Scan for the cell matching the given text and deliver its [x, y] coordinate at center. 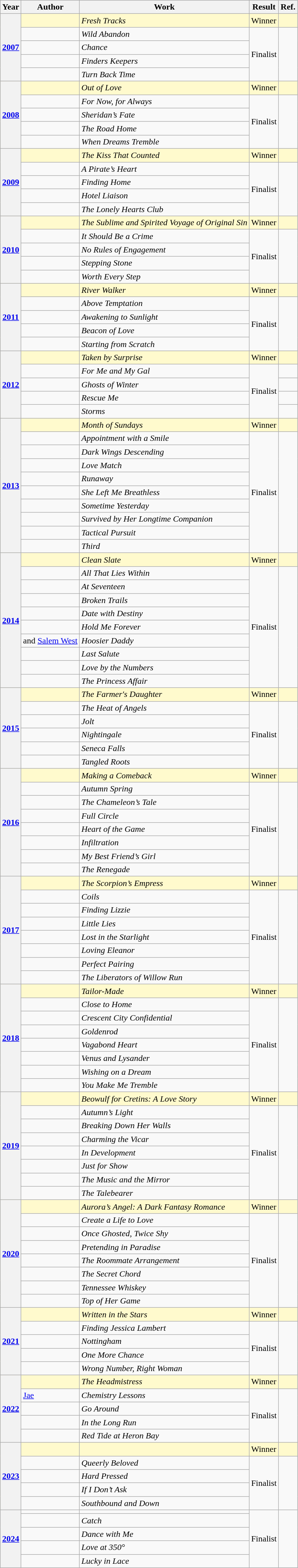
Nightingale [164, 735]
2017 [11, 930]
2015 [11, 728]
2013 [11, 486]
Month of Sundays [164, 425]
For Me and My Gal [164, 371]
A Pirate’s Heart [164, 169]
River Walker [164, 290]
Tangled Roots [164, 762]
Breaking Down Her Walls [164, 1126]
Dark Wings Descending [164, 452]
In the Long Run [164, 1422]
The Talebearer [164, 1193]
Crescent City Confidential [164, 1018]
One More Chance [164, 1355]
2016 [11, 822]
If I Don’t Ask [164, 1490]
Third [164, 546]
Just for Show [164, 1166]
Beowulf for Cretins: A Love Story [164, 1099]
2010 [11, 250]
Sometime Yesterday [164, 506]
The Roommate Arrangement [164, 1261]
Autumn’s Light [164, 1112]
Top of Her Game [164, 1301]
Ghosts of Winter [164, 384]
The Liberators of Willow Run [164, 977]
In Development [164, 1153]
Finding Home [164, 182]
Awakening to Sunlight [164, 317]
Close to Home [164, 1004]
Worth Every Step [164, 277]
Wrong Number, Right Woman [164, 1368]
Fresh Tracks [164, 21]
Storms [164, 411]
2018 [11, 1038]
Work [164, 7]
The Princess Affair [164, 681]
Starting from Scratch [164, 344]
2007 [11, 47]
It Should Be a Crime [164, 236]
2023 [11, 1476]
Result [264, 7]
Go Around [164, 1409]
Finding Lizzie [164, 910]
Loving Eleanor [164, 950]
Written in the Stars [164, 1314]
2020 [11, 1254]
The Road Home [164, 128]
2011 [11, 317]
Wild Abandon [164, 34]
Heart of the Game [164, 829]
Autumn Spring [164, 789]
Pretending in Paradise [164, 1247]
2012 [11, 384]
The Renegade [164, 870]
The Heat of Angels [164, 708]
Tactical Pursuit [164, 533]
Hotel Liaison [164, 196]
Create a Life to Love [164, 1220]
The Lonely Hearts Club [164, 209]
Full Circle [164, 816]
The Scorpion’s Empress [164, 883]
My Best Friend’s Girl [164, 856]
2021 [11, 1341]
2022 [11, 1409]
The Headmistress [164, 1382]
Infiltration [164, 843]
Red Tide at Heron Bay [164, 1436]
Vagabond Heart [164, 1045]
The Farmer's Daughter [164, 694]
Clean Slate [164, 559]
Perfect Pairing [164, 964]
Hoosier Daddy [164, 641]
When Dreams Tremble [164, 142]
Broken Trails [164, 600]
Survived by Her Longtime Companion [164, 519]
and Salem West [50, 641]
You Make Me Tremble [164, 1085]
Making a Comeback [164, 775]
Beacon of Love [164, 330]
Lost in the Starlight [164, 937]
Lucky in Lace [164, 1561]
Ref. [288, 7]
At Seventeen [164, 586]
For Now, for Always [164, 101]
Finders Keepers [164, 61]
Dance with Me [164, 1534]
She Left Me Breathless [164, 492]
2014 [11, 620]
Jae [50, 1395]
Catch [164, 1521]
Chance [164, 47]
2009 [11, 182]
Seneca Falls [164, 748]
Chemistry Lessons [164, 1395]
The Kiss That Counted [164, 155]
Stepping Stone [164, 263]
Out of Love [164, 88]
The Music and the Mirror [164, 1180]
Last Salute [164, 654]
Jolt [164, 721]
The Sublime and Spirited Voyage of Original Sin [164, 223]
Wishing on a Dream [164, 1072]
Once Ghosted, Twice Shy [164, 1233]
Author [50, 7]
Charming the Vicar [164, 1139]
Love at 350° [164, 1547]
Tennessee Whiskey [164, 1288]
Love Match [164, 465]
Aurora’s Angel: A Dark Fantasy Romance [164, 1206]
Sheridan’s Fate [164, 115]
Venus and Lysander [164, 1058]
Goldenrod [164, 1032]
Finding Jessica Lambert [164, 1328]
Appointment with a Smile [164, 438]
Coils [164, 897]
2024 [11, 1539]
Year [11, 7]
2008 [11, 115]
Tailor-Made [164, 991]
Turn Back Time [164, 74]
All That Lies Within [164, 573]
Taken by Surprise [164, 357]
Southbound and Down [164, 1503]
Little Lies [164, 924]
Hard Pressed [164, 1476]
Nottingham [164, 1341]
No Rules of Engagement [164, 250]
The Secret Chord [164, 1274]
Rescue Me [164, 398]
Hold Me Forever [164, 627]
Love by the Numbers [164, 667]
Above Temptation [164, 303]
The Chameleon’s Tale [164, 802]
Queerly Beloved [164, 1463]
2019 [11, 1146]
Date with Destiny [164, 614]
Runaway [164, 479]
